Capture the cell that displays the provided text and extract its [X, Y] central coordinate. 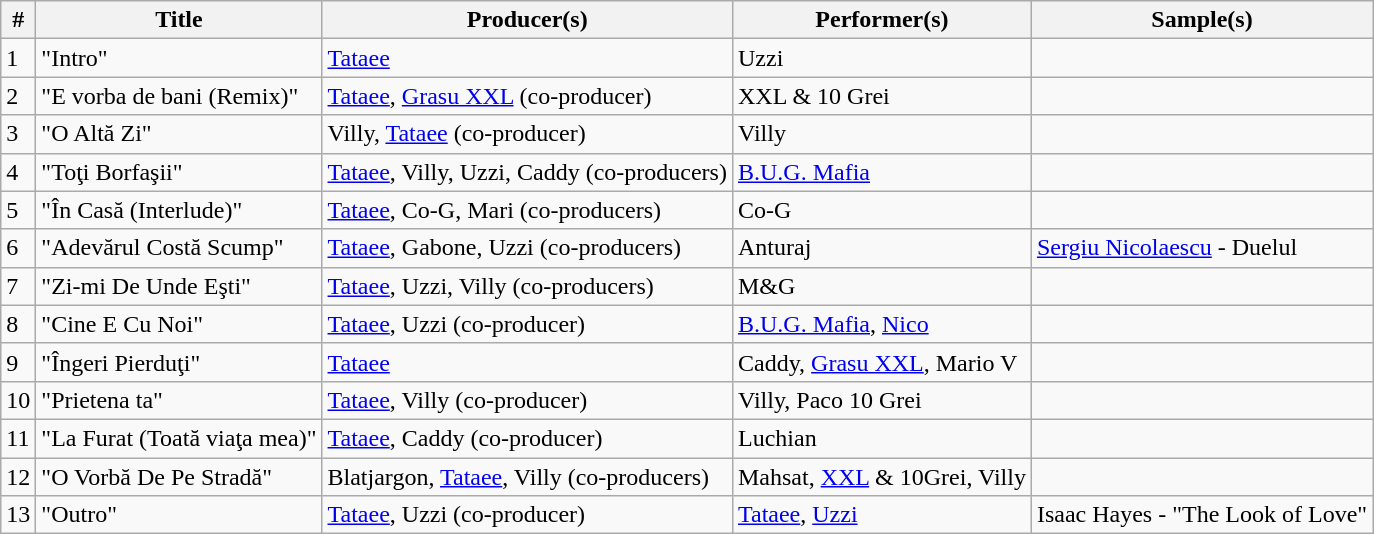
13 [18, 515]
12 [18, 477]
# [18, 20]
Luchian [882, 438]
Tataee, Gabone, Uzzi (co-producers) [527, 248]
4 [18, 172]
11 [18, 438]
Villy, Paco 10 Grei [882, 400]
Title [179, 20]
M&G [882, 286]
9 [18, 362]
"Zi-mi De Unde Eşti" [179, 286]
1 [18, 58]
"E vorba de bani (Remix)" [179, 96]
Anturaj [882, 248]
Sergiu Nicolaescu - Duelul [1202, 248]
B.U.G. Mafia [882, 172]
Producer(s) [527, 20]
"Îngeri Pierduţi" [179, 362]
Villy, Tataee (co-producer) [527, 134]
"Toţi Borfaşii" [179, 172]
Tataee, Villy (co-producer) [527, 400]
Villy [882, 134]
"Intro" [179, 58]
2 [18, 96]
"Outro" [179, 515]
Performer(s) [882, 20]
"Cine E Cu Noi" [179, 324]
XXL & 10 Grei [882, 96]
Tataee, Uzzi [882, 515]
"În Casă (Interlude)" [179, 210]
Blatjargon, Tataee, Villy (co-producers) [527, 477]
"Prietena ta" [179, 400]
"O Altă Zi" [179, 134]
Tataee, Uzzi, Villy (co-producers) [527, 286]
B.U.G. Mafia, Nico [882, 324]
"Adevărul Costă Scump" [179, 248]
Caddy, Grasu XXL, Mario V [882, 362]
6 [18, 248]
Isaac Hayes - "The Look of Love" [1202, 515]
8 [18, 324]
7 [18, 286]
5 [18, 210]
10 [18, 400]
Tataee, Caddy (co-producer) [527, 438]
Uzzi [882, 58]
3 [18, 134]
Tataee, Villy, Uzzi, Caddy (co-producers) [527, 172]
"O Vorbă De Pe Stradă" [179, 477]
Tataee, Grasu XXL (co-producer) [527, 96]
Mahsat, XXL & 10Grei, Villy [882, 477]
Co-G [882, 210]
Sample(s) [1202, 20]
"La Furat (Toată viaţa mea)" [179, 438]
Tataee, Co-G, Mari (co-producers) [527, 210]
